Pinpoint the cell where the given text exists, returning its [x, y] midpoint coordinate. 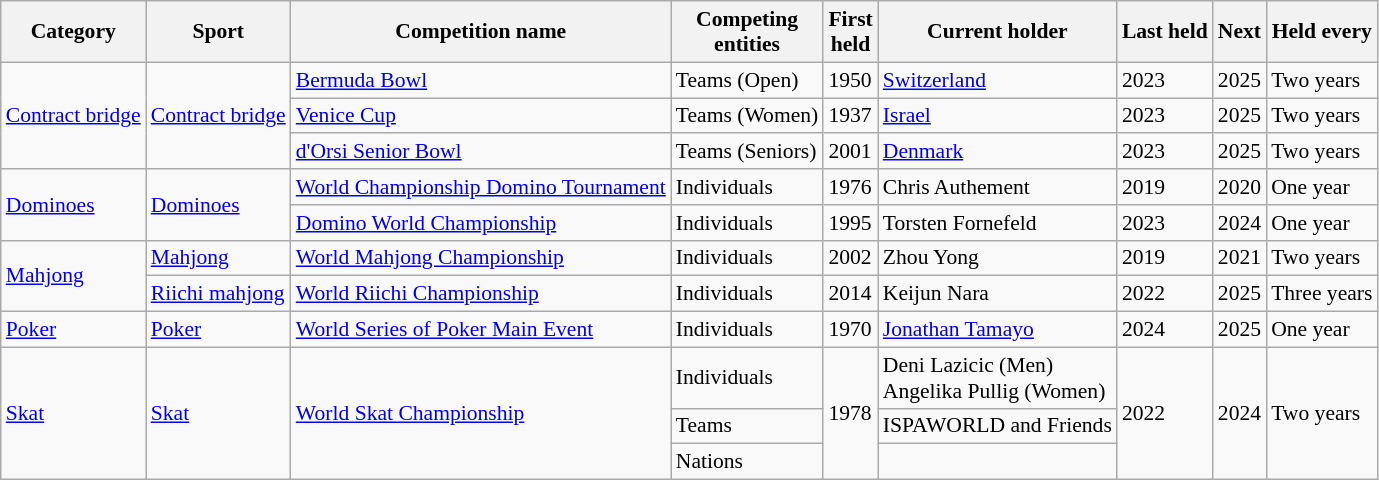
Last held [1165, 32]
2002 [850, 258]
Bermuda Bowl [481, 80]
Nations [748, 462]
Domino World Championship [481, 223]
World Series of Poker Main Event [481, 330]
First held [850, 32]
Denmark [998, 152]
2021 [1240, 258]
Teams [748, 426]
Held every [1322, 32]
2020 [1240, 187]
2014 [850, 294]
World Mahjong Championship [481, 258]
ISPAWORLD and Friends [998, 426]
Deni Lazicic (Men) Angelika Pullig (Women) [998, 378]
Teams (Seniors) [748, 152]
Israel [998, 116]
d'Orsi Senior Bowl [481, 152]
Competition name [481, 32]
World Riichi Championship [481, 294]
Teams (Women) [748, 116]
World Skat Championship [481, 413]
1978 [850, 413]
Torsten Fornefeld [998, 223]
Riichi mahjong [218, 294]
Current holder [998, 32]
1950 [850, 80]
Sport [218, 32]
Zhou Yong [998, 258]
Chris Authement [998, 187]
World Championship Domino Tournament [481, 187]
1937 [850, 116]
Competing entities [748, 32]
Three years [1322, 294]
Next [1240, 32]
Venice Cup [481, 116]
1970 [850, 330]
Category [74, 32]
Switzerland [998, 80]
Jonathan Tamayo [998, 330]
Teams (Open) [748, 80]
1976 [850, 187]
1995 [850, 223]
Keijun Nara [998, 294]
2001 [850, 152]
